Scan for the cell matching the given text and deliver its (x, y) coordinate at center. 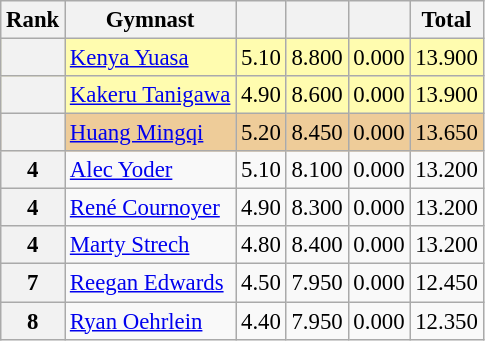
5.20 (261, 133)
René Cournoyer (150, 208)
Huang Mingqi (150, 133)
Kenya Yuasa (150, 58)
Gymnast (150, 20)
Alec Yoder (150, 170)
8.100 (317, 170)
Reegan Edwards (150, 283)
Total (446, 20)
8 (33, 321)
Marty Strech (150, 245)
8.300 (317, 208)
4.80 (261, 245)
12.350 (446, 321)
13.650 (446, 133)
7 (33, 283)
8.600 (317, 95)
Kakeru Tanigawa (150, 95)
Ryan Oehrlein (150, 321)
4.50 (261, 283)
8.400 (317, 245)
8.450 (317, 133)
12.450 (446, 283)
8.800 (317, 58)
4.40 (261, 321)
Rank (33, 20)
